Identify which cell holds the provided text, then report its [X, Y] central coordinate. 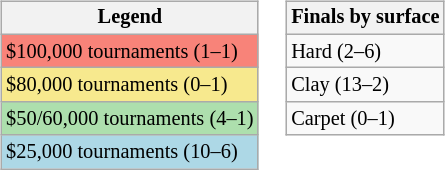
$100,000 tournaments (1–1) [130, 51]
$25,000 tournaments (10–6) [130, 152]
Clay (13–2) [365, 85]
Hard (2–6) [365, 51]
$80,000 tournaments (0–1) [130, 85]
$50/60,000 tournaments (4–1) [130, 119]
Finals by surface [365, 18]
Legend [130, 18]
Carpet (0–1) [365, 119]
